Find where the given text appears and provide that cell's center as [x, y] coordinate. 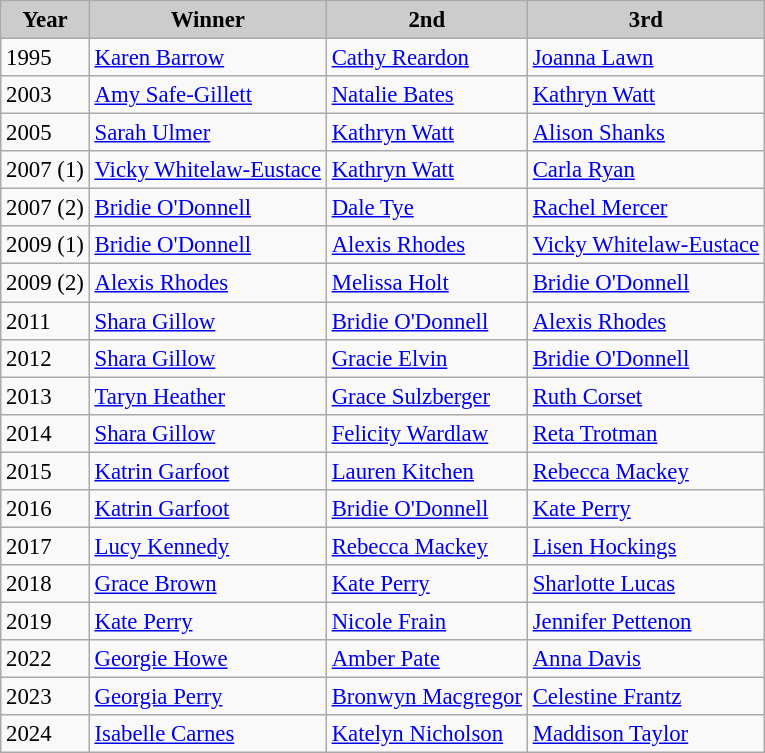
Felicity Wardlaw [426, 433]
Anna Davis [646, 659]
Amy Safe-Gillett [208, 95]
Carla Ryan [646, 170]
Taryn Heather [208, 396]
2003 [45, 95]
2023 [45, 697]
2007 (2) [45, 208]
Winner [208, 20]
Celestine Frantz [646, 697]
Amber Pate [426, 659]
Grace Brown [208, 584]
2009 (2) [45, 283]
Joanna Lawn [646, 58]
Karen Barrow [208, 58]
Sarah Ulmer [208, 133]
Natalie Bates [426, 95]
2016 [45, 509]
Sharlotte Lucas [646, 584]
Reta Trotman [646, 433]
Melissa Holt [426, 283]
Katelyn Nicholson [426, 734]
Alison Shanks [646, 133]
Georgie Howe [208, 659]
1995 [45, 58]
Bronwyn Macgregor [426, 697]
Jennifer Pettenon [646, 621]
Rachel Mercer [646, 208]
Lauren Kitchen [426, 471]
2017 [45, 546]
Cathy Reardon [426, 58]
Gracie Elvin [426, 358]
2013 [45, 396]
Dale Tye [426, 208]
Lisen Hockings [646, 546]
2015 [45, 471]
2nd [426, 20]
Nicole Frain [426, 621]
2024 [45, 734]
2009 (1) [45, 245]
2022 [45, 659]
Ruth Corset [646, 396]
2014 [45, 433]
2019 [45, 621]
2018 [45, 584]
3rd [646, 20]
Maddison Taylor [646, 734]
2005 [45, 133]
Georgia Perry [208, 697]
Year [45, 20]
Lucy Kennedy [208, 546]
Isabelle Carnes [208, 734]
2012 [45, 358]
2011 [45, 321]
2007 (1) [45, 170]
Grace Sulzberger [426, 396]
